From the cell containing the given text, extract its center point as (X, Y) coordinate. 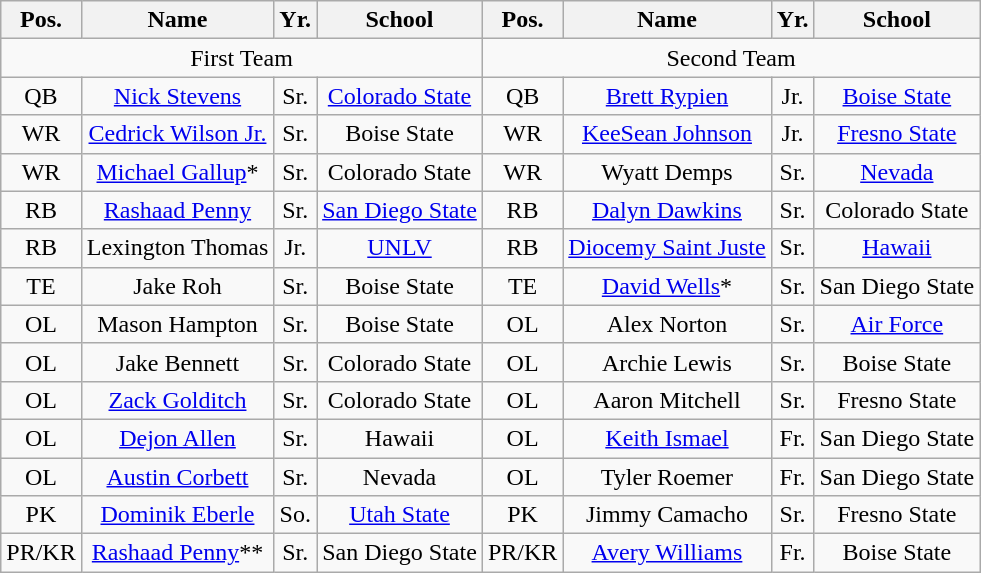
Aaron Mitchell (667, 400)
So. (296, 515)
Dejon Allen (178, 438)
Second Team (730, 58)
Dominik Eberle (178, 515)
Keith Ismael (667, 438)
Nick Stevens (178, 96)
UNLV (400, 248)
Mason Hampton (178, 324)
Jimmy Camacho (667, 515)
Diocemy Saint Juste (667, 248)
Jake Bennett (178, 362)
Austin Corbett (178, 477)
KeeSean Johnson (667, 134)
First Team (242, 58)
Dalyn Dawkins (667, 210)
Tyler Roemer (667, 477)
Rashaad Penny** (178, 553)
Archie Lewis (667, 362)
Avery Williams (667, 553)
Wyatt Demps (667, 172)
Air Force (897, 324)
Zack Golditch (178, 400)
David Wells* (667, 286)
Lexington Thomas (178, 248)
Brett Rypien (667, 96)
Utah State (400, 515)
Rashaad Penny (178, 210)
Jake Roh (178, 286)
Alex Norton (667, 324)
Cedrick Wilson Jr. (178, 134)
Michael Gallup* (178, 172)
